Return [x, y] of the center of cell containing provided text 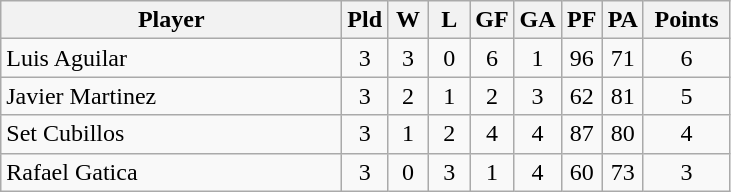
73 [622, 172]
96 [582, 58]
Rafael Gatica [172, 172]
71 [622, 58]
L [450, 20]
80 [622, 134]
GF [492, 20]
62 [582, 96]
Pld [365, 20]
Javier Martinez [172, 96]
GA [538, 20]
Luis Aguilar [172, 58]
W [408, 20]
87 [582, 134]
Set Cubillos [172, 134]
PF [582, 20]
PA [622, 20]
Points [686, 20]
81 [622, 96]
Player [172, 20]
60 [582, 172]
5 [686, 96]
